Provide the (X, Y) coordinate of the cell's center where the given text is located.  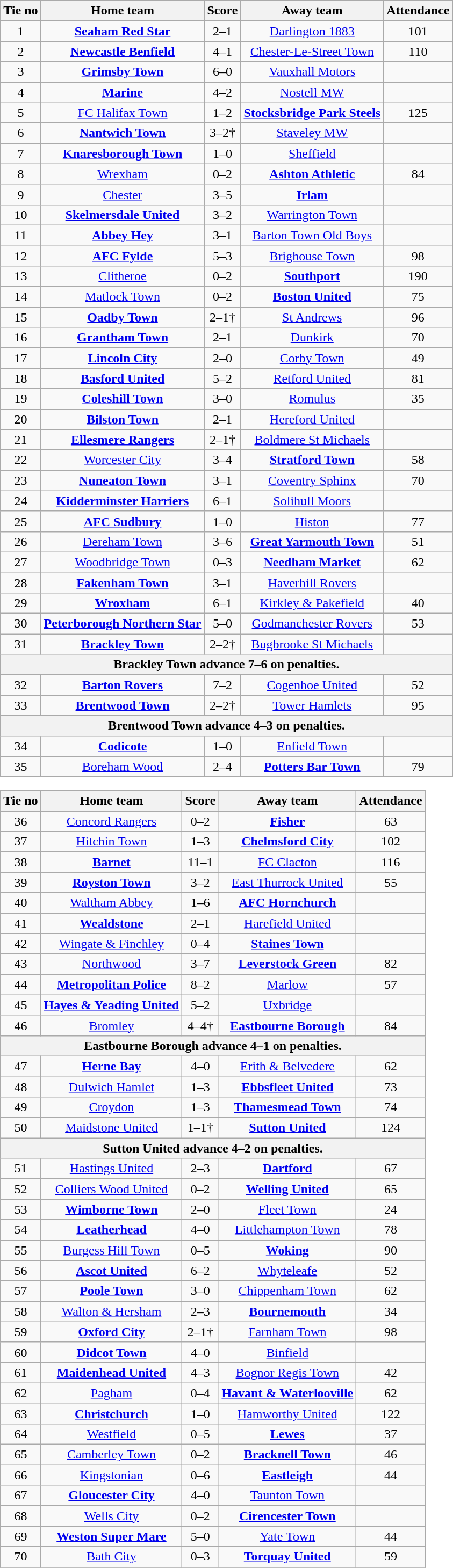
Leatherhead (112, 1230)
Kirkley & Pakefield (312, 603)
Needham Market (312, 562)
6 (20, 133)
Vauxhall Motors (312, 72)
Croydon (112, 1107)
Chester (123, 194)
13 (20, 276)
Uxbridge (287, 1005)
1–1† (200, 1128)
Northwood (112, 964)
50 (20, 1128)
Lincoln City (123, 358)
Histon (312, 521)
102 (391, 842)
122 (391, 1413)
Barton Rovers (123, 685)
Haverhill Rovers (312, 582)
32 (20, 685)
FC Halifax Town (123, 113)
124 (391, 1128)
Tower Hamlets (312, 705)
74 (391, 1107)
Havant & Waterlooville (287, 1393)
116 (391, 862)
56 (20, 1271)
Leverstock Green (287, 964)
125 (418, 113)
Woodbridge Town (123, 562)
77 (418, 521)
Hamworthy United (287, 1413)
Brentwood Town advance 4–3 on penalties. (227, 726)
95 (418, 705)
54 (20, 1230)
64 (20, 1434)
Dunkirk (312, 338)
Chelmsford City (287, 842)
Didcot Town (112, 1352)
Darlington 1883 (312, 31)
26 (20, 542)
47 (20, 1066)
Grantham Town (123, 338)
36 (20, 821)
AFC Fylde (123, 256)
5–3 (222, 256)
Marlow (287, 984)
Poole Town (112, 1291)
10 (20, 215)
Bath City (112, 1557)
Clitheroe (123, 276)
Fleet Town (287, 1209)
1–2 (222, 113)
Taunton Town (287, 1496)
3–4 (222, 460)
Westfield (112, 1434)
Lewes (287, 1434)
Wrexham (123, 174)
Irlam (312, 194)
2 (20, 52)
Newcastle Benfield (123, 52)
38 (20, 862)
11–1 (200, 862)
Wealdstone (112, 923)
Camberley Town (112, 1455)
Cogenhoe United (312, 685)
Bromley (112, 1025)
Metropolitan Police (112, 984)
6–2 (200, 1271)
28 (20, 582)
0–6 (200, 1475)
Corby Town (312, 358)
Fisher (287, 821)
Brackley Town advance 7–6 on penalties. (227, 665)
Romulus (312, 399)
Welling United (287, 1189)
190 (418, 276)
60 (20, 1352)
39 (20, 883)
Barton Town Old Boys (312, 235)
Yate Town (287, 1536)
9 (20, 194)
Seaham Red Star (123, 31)
Waltham Abbey (112, 903)
Barnet (112, 862)
Godmanchester Rovers (312, 624)
73 (391, 1087)
Coventry Sphinx (312, 480)
110 (418, 52)
82 (391, 964)
4 (20, 92)
Stocksbridge Park Steels (312, 113)
Hitchin Town (112, 842)
Potters Bar Town (312, 767)
Oxford City (112, 1332)
Brackley Town (123, 644)
17 (20, 358)
101 (418, 31)
79 (418, 767)
Matlock Town (123, 297)
15 (20, 317)
8–2 (200, 984)
45 (20, 1005)
69 (20, 1536)
Eastleigh (287, 1475)
Ashton Athletic (312, 174)
Ebbsfleet United (287, 1087)
Dartford (287, 1169)
Nostell MW (312, 92)
Cirencester Town (287, 1516)
Walton & Hersham (112, 1311)
Wells City (112, 1516)
Eastbourne Borough (287, 1025)
Bilston Town (123, 419)
48 (20, 1087)
4–1 (222, 52)
3–6 (222, 542)
Sutton United (287, 1128)
Worcester City (123, 460)
3–7 (200, 964)
21 (20, 440)
Royston Town (112, 883)
Boston United (312, 297)
66 (20, 1475)
Maidstone United (112, 1128)
Southport (312, 276)
12 (20, 256)
19 (20, 399)
4–2 (222, 92)
Basford United (123, 378)
31 (20, 644)
East Thurrock United (287, 883)
22 (20, 460)
Hastings United (112, 1169)
8 (20, 174)
Wingate & Finchley (112, 944)
Bognor Regis Town (287, 1373)
Weston Super Mare (112, 1536)
Ascot United (112, 1271)
68 (20, 1516)
Warrington Town (312, 215)
Bracknell Town (287, 1455)
3–2† (222, 133)
Great Yarmouth Town (312, 542)
5 (20, 113)
Christchurch (112, 1413)
29 (20, 603)
75 (418, 297)
Chester-Le-Street Town (312, 52)
33 (20, 705)
Littlehampton Town (287, 1230)
Hereford United (312, 419)
Marine (123, 92)
Bournemouth (287, 1311)
Bugbrooke St Michaels (312, 644)
Binfield (287, 1352)
18 (20, 378)
St Andrews (312, 317)
Nuneaton Town (123, 480)
Enfield Town (312, 746)
20 (20, 419)
Skelmersdale United (123, 215)
Burgess Hill Town (112, 1250)
Coleshill Town (123, 399)
25 (20, 521)
Sutton United advance 4–2 on penalties. (213, 1148)
43 (20, 964)
Farnham Town (287, 1332)
Knaresborough Town (123, 154)
Hayes & Yeading United (112, 1005)
Retford United (312, 378)
Ellesmere Rangers (123, 440)
23 (20, 480)
FC Clacton (287, 862)
Dereham Town (123, 542)
AFC Hornchurch (287, 903)
7–2 (222, 685)
Gloucester City (112, 1496)
Boreham Wood (123, 767)
Herne Bay (112, 1066)
Kingstonian (112, 1475)
Fakenham Town (123, 582)
Grimsby Town (123, 72)
4–4† (200, 1025)
14 (20, 297)
81 (418, 378)
3 (20, 72)
Brighouse Town (312, 256)
11 (20, 235)
Woking (287, 1250)
Abbey Hey (123, 235)
Codicote (123, 746)
AFC Sudbury (123, 521)
7 (20, 154)
2–4 (222, 767)
Solihull Moors (312, 501)
Boldmere St Michaels (312, 440)
3–5 (222, 194)
4–3 (200, 1373)
Brentwood Town (123, 705)
Sheffield (312, 154)
Chippenham Town (287, 1291)
Wroxham (123, 603)
Kidderminster Harriers (123, 501)
6–0 (222, 72)
Oadby Town (123, 317)
Eastbourne Borough advance 4–1 on penalties. (213, 1046)
Colliers Wood United (112, 1189)
90 (391, 1250)
78 (391, 1230)
41 (20, 923)
Whyteleafe (287, 1271)
Dulwich Hamlet (112, 1087)
Thamesmead Town (287, 1107)
16 (20, 338)
Erith & Belvedere (287, 1066)
96 (418, 317)
Wimborne Town (112, 1209)
Staines Town (287, 944)
Staveley MW (312, 133)
1–6 (200, 903)
Harefield United (287, 923)
61 (20, 1373)
Torquay United (287, 1557)
Concord Rangers (112, 821)
30 (20, 624)
Peterborough Northern Star (123, 624)
Maidenhead United (112, 1373)
Pagham (112, 1393)
Stratford Town (312, 460)
1 (20, 31)
27 (20, 562)
Nantwich Town (123, 133)
